For the text-containing cell, return its midpoint in [X, Y] coordinate format. 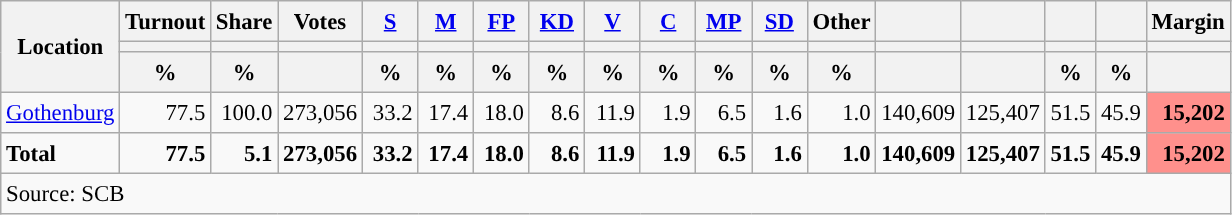
100.0 [244, 114]
Votes [320, 22]
V [613, 22]
C [668, 22]
FP [502, 22]
Total [60, 154]
5.1 [244, 154]
SD [780, 22]
M [446, 22]
Source: SCB [616, 194]
MP [724, 22]
Share [244, 22]
S [390, 22]
Other [842, 22]
Location [60, 47]
KD [557, 22]
Turnout [166, 22]
Margin [1188, 22]
Gothenburg [60, 114]
